Locate the cell with the specified text and output its (x, y) center coordinate. 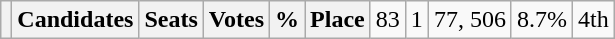
77, 506 (470, 20)
4th (594, 20)
Votes (236, 20)
% (288, 20)
83 (388, 20)
Place (338, 20)
8.7% (542, 20)
Seats (171, 20)
Candidates (76, 20)
1 (416, 20)
